Determine the [X, Y] coordinate at the center of the cell enclosing the given text.  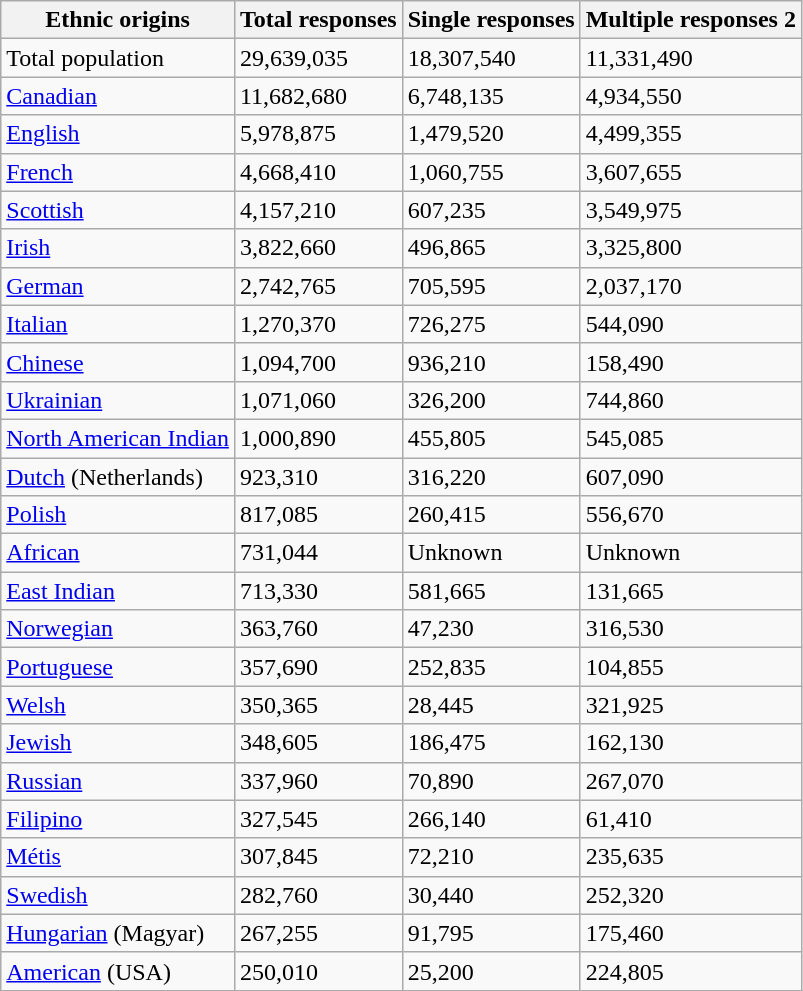
326,200 [491, 400]
3,549,975 [690, 210]
175,460 [690, 933]
307,845 [318, 857]
28,445 [491, 705]
731,044 [318, 553]
1,479,520 [491, 134]
3,607,655 [690, 172]
72,210 [491, 857]
6,748,135 [491, 96]
316,220 [491, 477]
Scottish [118, 210]
North American Indian [118, 438]
348,605 [318, 743]
18,307,540 [491, 58]
Ukrainian [118, 400]
726,275 [491, 324]
2,742,765 [318, 286]
Dutch (Netherlands) [118, 477]
11,682,680 [318, 96]
2,037,170 [690, 286]
Single responses [491, 20]
252,835 [491, 667]
Ethnic origins [118, 20]
4,157,210 [318, 210]
267,070 [690, 781]
250,010 [318, 971]
29,639,035 [318, 58]
11,331,490 [690, 58]
581,665 [491, 591]
162,130 [690, 743]
East Indian [118, 591]
Canadian [118, 96]
Hungarian (Magyar) [118, 933]
607,090 [690, 477]
Chinese [118, 362]
936,210 [491, 362]
French [118, 172]
131,665 [690, 591]
4,499,355 [690, 134]
3,822,660 [318, 248]
267,255 [318, 933]
713,330 [318, 591]
260,415 [491, 515]
252,320 [690, 895]
Italian [118, 324]
817,085 [318, 515]
Jewish [118, 743]
4,934,550 [690, 96]
Multiple responses 2 [690, 20]
496,865 [491, 248]
4,668,410 [318, 172]
224,805 [690, 971]
3,325,800 [690, 248]
Portuguese [118, 667]
545,085 [690, 438]
1,094,700 [318, 362]
African [118, 553]
American (USA) [118, 971]
282,760 [318, 895]
350,365 [318, 705]
923,310 [318, 477]
705,595 [491, 286]
Total responses [318, 20]
30,440 [491, 895]
357,690 [318, 667]
235,635 [690, 857]
47,230 [491, 629]
321,925 [690, 705]
English [118, 134]
607,235 [491, 210]
158,490 [690, 362]
Polish [118, 515]
Welsh [118, 705]
744,860 [690, 400]
91,795 [491, 933]
German [118, 286]
70,890 [491, 781]
544,090 [690, 324]
Irish [118, 248]
1,060,755 [491, 172]
1,000,890 [318, 438]
266,140 [491, 819]
Filipino [118, 819]
1,071,060 [318, 400]
556,670 [690, 515]
5,978,875 [318, 134]
Total population [118, 58]
316,530 [690, 629]
1,270,370 [318, 324]
Métis [118, 857]
Russian [118, 781]
186,475 [491, 743]
Swedish [118, 895]
104,855 [690, 667]
25,200 [491, 971]
327,545 [318, 819]
363,760 [318, 629]
61,410 [690, 819]
337,960 [318, 781]
455,805 [491, 438]
Norwegian [118, 629]
